Identify which cell holds the provided text, then report its (X, Y) central coordinate. 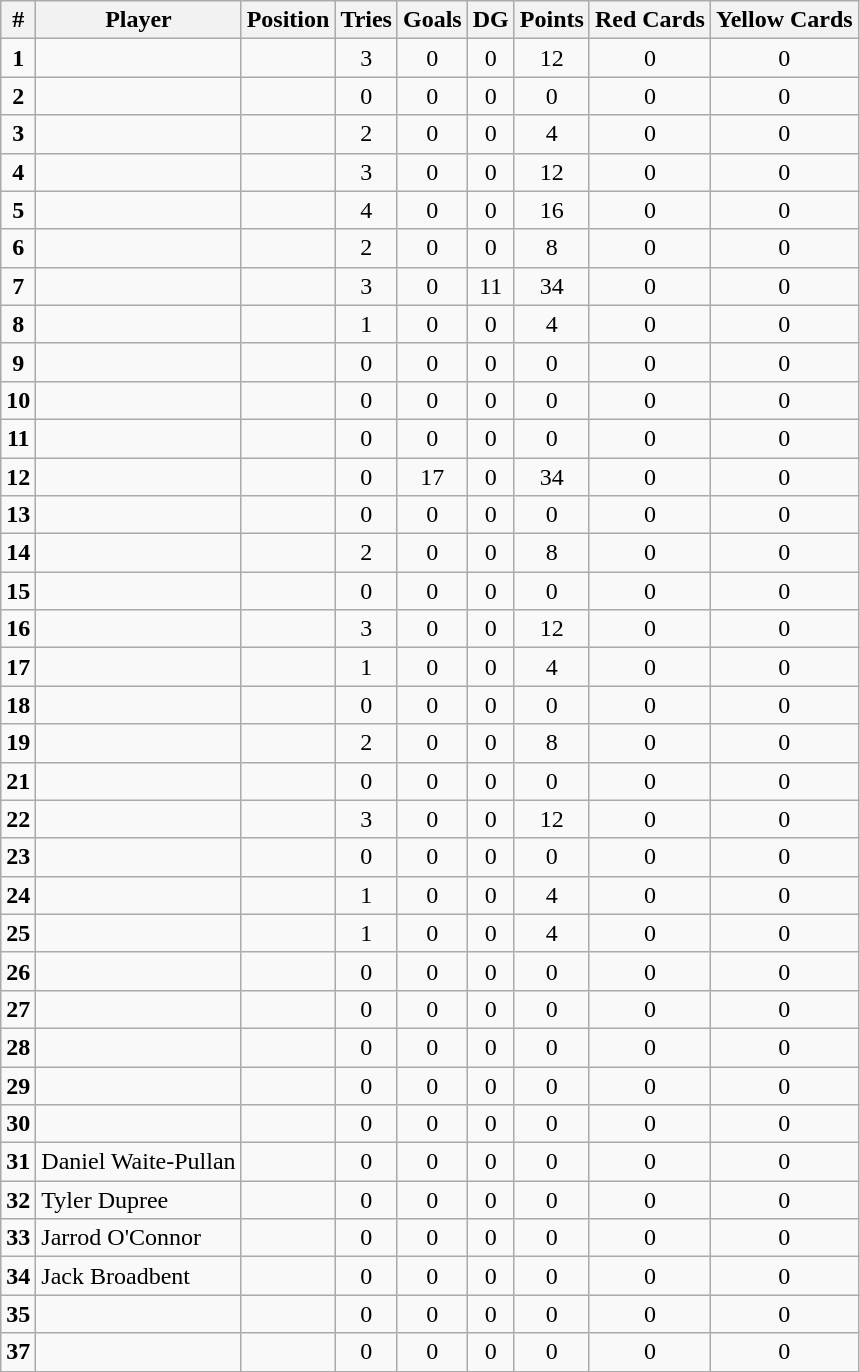
18 (18, 705)
Position (288, 20)
14 (18, 553)
Tries (366, 20)
Player (138, 20)
10 (18, 400)
21 (18, 781)
Jarrod O'Connor (138, 1238)
Jack Broadbent (138, 1276)
DG (490, 20)
5 (18, 210)
19 (18, 743)
32 (18, 1200)
Goals (432, 20)
15 (18, 591)
22 (18, 819)
6 (18, 248)
31 (18, 1162)
25 (18, 933)
Yellow Cards (784, 20)
Red Cards (650, 20)
9 (18, 362)
27 (18, 1009)
23 (18, 857)
13 (18, 515)
26 (18, 971)
24 (18, 895)
7 (18, 286)
28 (18, 1047)
Tyler Dupree (138, 1200)
30 (18, 1124)
35 (18, 1314)
29 (18, 1085)
33 (18, 1238)
Points (552, 20)
37 (18, 1352)
Daniel Waite-Pullan (138, 1162)
# (18, 20)
